Extract the (x, y) coordinate from the center of the cell holding the provided text.  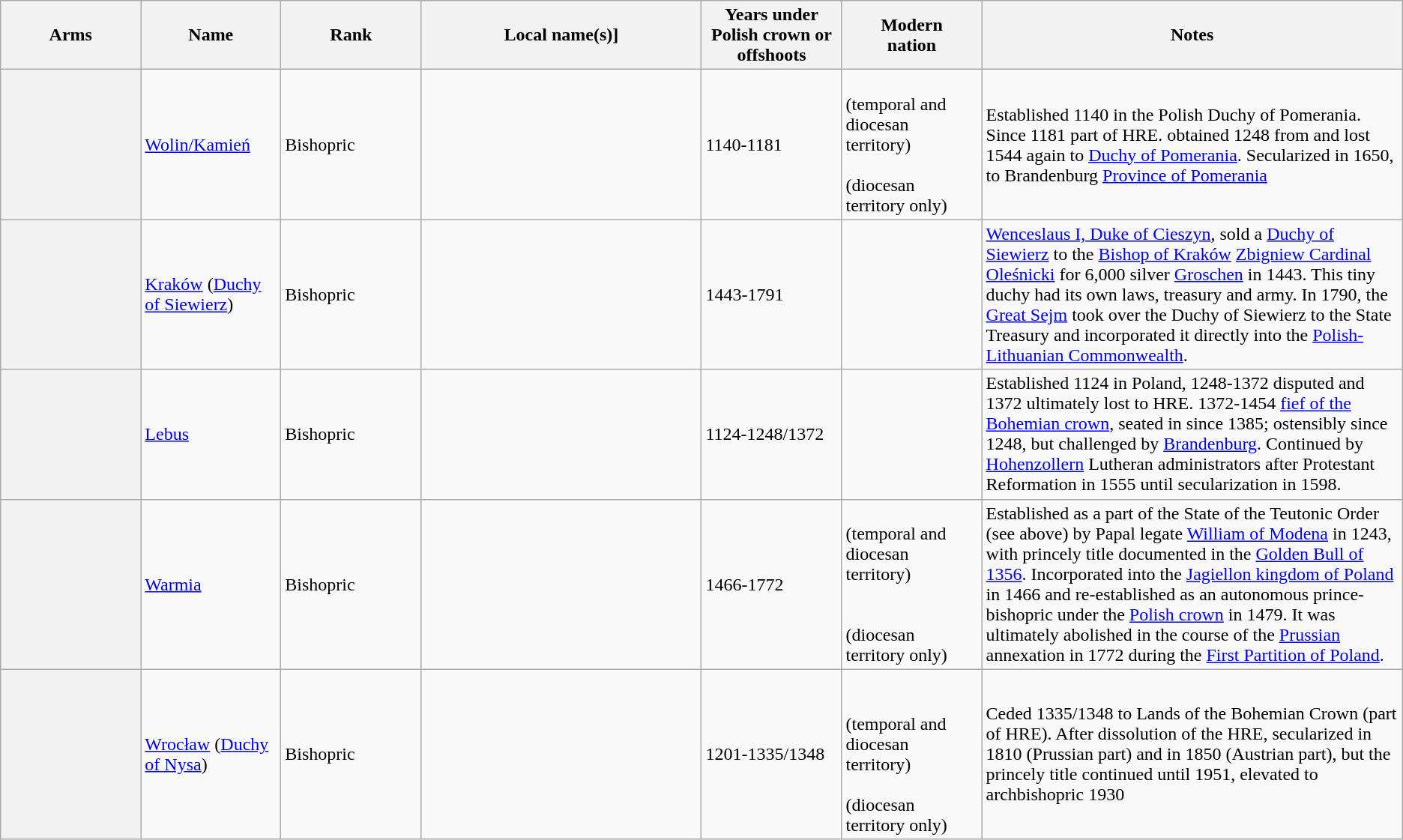
Arms (70, 35)
Rank (351, 35)
Kraków (Duchy of Siewierz) (211, 294)
Modernnation (911, 35)
Local name(s)] (561, 35)
1140-1181 (772, 145)
Notes (1192, 35)
Years under Polish crown or offshoots (772, 35)
Warmia (211, 584)
Name (211, 35)
Wolin/Kamień (211, 145)
1201-1335/1348 (772, 754)
1124-1248/1372 (772, 435)
1443-1791 (772, 294)
1466-1772 (772, 584)
Lebus (211, 435)
Wrocław (Duchy of Nysa) (211, 754)
